Scan for the cell matching the given text and deliver its [x, y] coordinate at center. 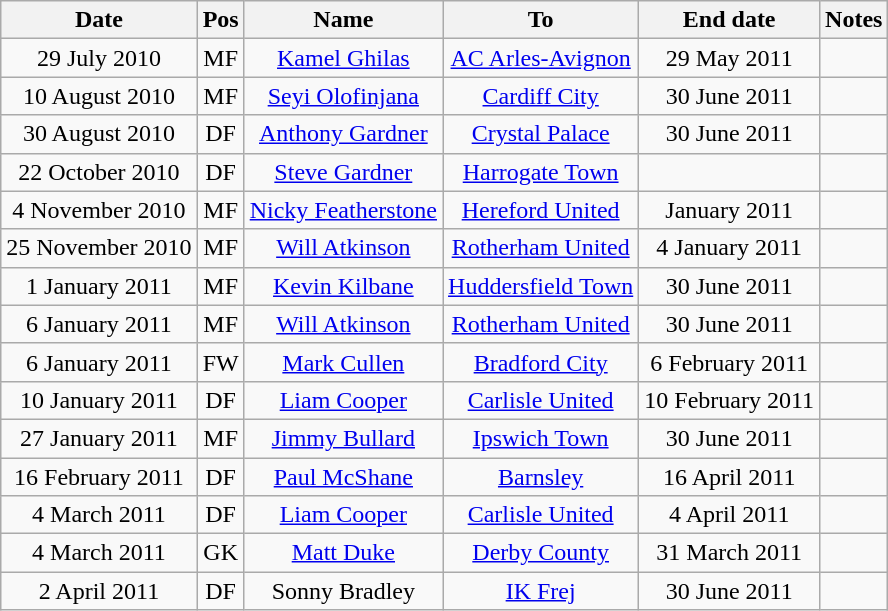
30 August 2010 [99, 134]
GK [220, 553]
29 May 2011 [730, 58]
25 November 2010 [99, 248]
31 March 2011 [730, 553]
10 February 2011 [730, 400]
16 April 2011 [730, 477]
2 April 2011 [99, 591]
Huddersfield Town [541, 286]
4 November 2010 [99, 210]
29 July 2010 [99, 58]
Paul McShane [343, 477]
Name [343, 20]
Derby County [541, 553]
Harrogate Town [541, 172]
Mark Cullen [343, 362]
10 January 2011 [99, 400]
Sonny Bradley [343, 591]
Seyi Olofinjana [343, 96]
6 February 2011 [730, 362]
4 January 2011 [730, 248]
Pos [220, 20]
Anthony Gardner [343, 134]
Bradford City [541, 362]
Barnsley [541, 477]
FW [220, 362]
Matt Duke [343, 553]
To [541, 20]
Jimmy Bullard [343, 438]
End date [730, 20]
IK Frej [541, 591]
Kevin Kilbane [343, 286]
22 October 2010 [99, 172]
Crystal Palace [541, 134]
Date [99, 20]
Kamel Ghilas [343, 58]
AC Arles-Avignon [541, 58]
Notes [854, 20]
Ipswich Town [541, 438]
Steve Gardner [343, 172]
1 January 2011 [99, 286]
January 2011 [730, 210]
Hereford United [541, 210]
Nicky Featherstone [343, 210]
27 January 2011 [99, 438]
16 February 2011 [99, 477]
4 April 2011 [730, 515]
Cardiff City [541, 96]
10 August 2010 [99, 96]
